Pinpoint the cell where the given text exists, returning its [X, Y] midpoint coordinate. 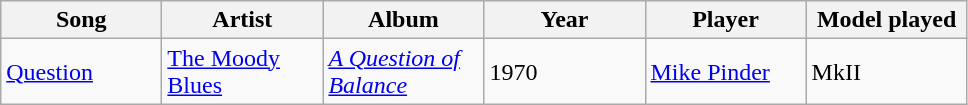
Year [564, 20]
Question [82, 72]
MkII [886, 72]
1970 [564, 72]
The Moody Blues [242, 72]
Song [82, 20]
Mike Pinder [726, 72]
A Question of Balance [404, 72]
Player [726, 20]
Album [404, 20]
Model played [886, 20]
Artist [242, 20]
